Detect which cell encompasses the target text, then output its (x, y) center coordinate. 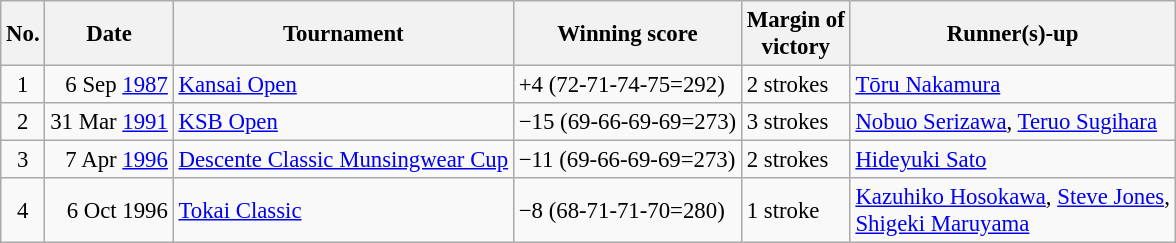
6 Sep 1987 (109, 85)
Kazuhiko Hosokawa, Steve Jones, Shigeki Maruyama (1012, 210)
1 (23, 85)
Descente Classic Munsingwear Cup (343, 160)
3 (23, 160)
6 Oct 1996 (109, 210)
3 strokes (796, 122)
2 (23, 122)
Hideyuki Sato (1012, 160)
−15 (69-66-69-69=273) (627, 122)
−8 (68-71-71-70=280) (627, 210)
Tournament (343, 34)
Date (109, 34)
−11 (69-66-69-69=273) (627, 160)
Kansai Open (343, 85)
Nobuo Serizawa, Teruo Sugihara (1012, 122)
Tokai Classic (343, 210)
+4 (72-71-74-75=292) (627, 85)
1 stroke (796, 210)
Tōru Nakamura (1012, 85)
4 (23, 210)
Runner(s)-up (1012, 34)
31 Mar 1991 (109, 122)
KSB Open (343, 122)
Winning score (627, 34)
Margin ofvictory (796, 34)
No. (23, 34)
7 Apr 1996 (109, 160)
